Detect which cell encompasses the target text, then output its (X, Y) center coordinate. 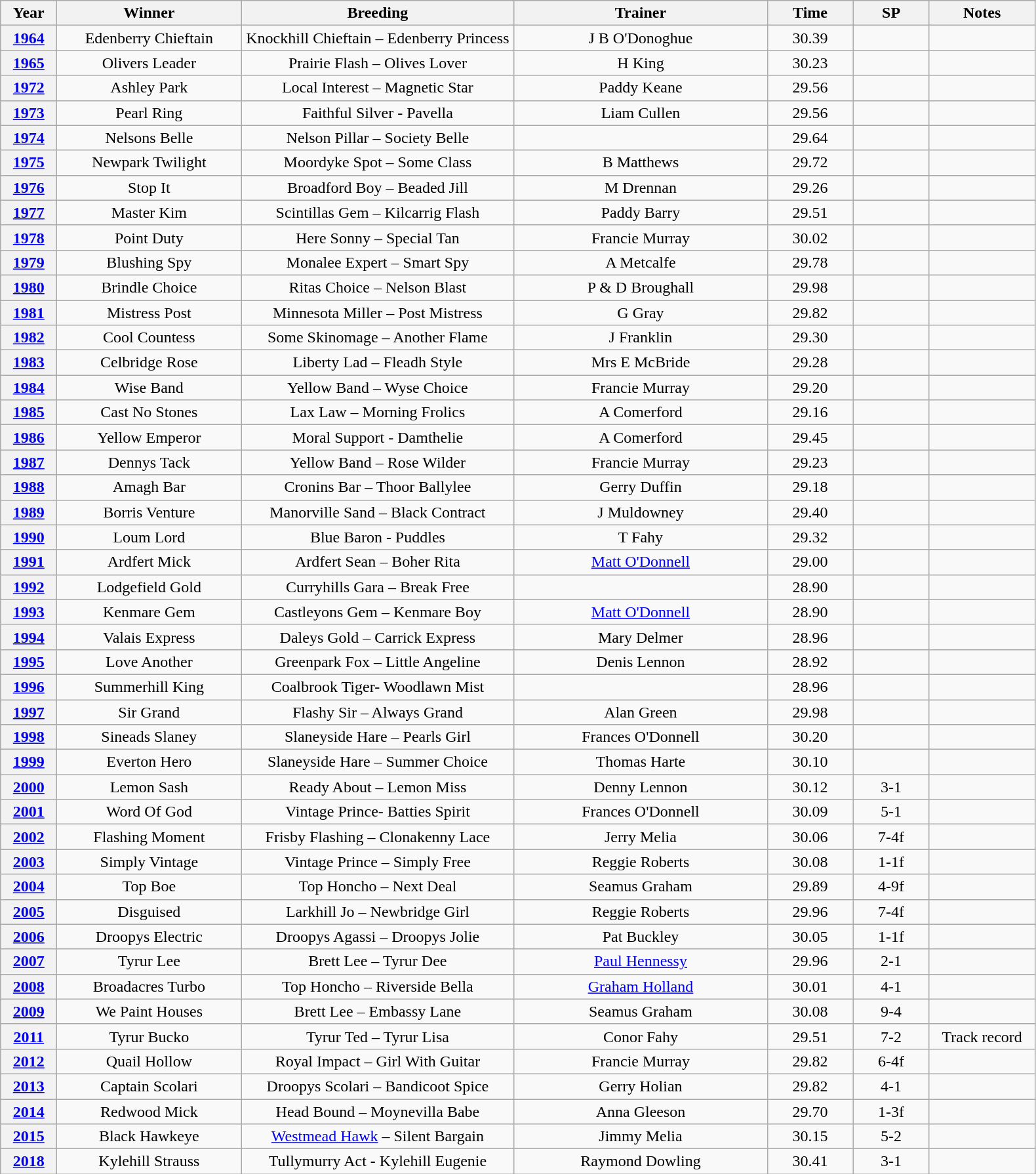
1964 (29, 38)
Ritas Choice – Nelson Blast (378, 287)
Denny Lennon (641, 787)
Tyrur Ted – Tyrur Lisa (378, 1036)
1975 (29, 163)
1981 (29, 313)
Time (810, 13)
29.64 (810, 138)
2012 (29, 1061)
Brindle Choice (149, 287)
30.10 (810, 762)
M Drennan (641, 188)
28.92 (810, 662)
Jerry Melia (641, 837)
Amagh Bar (149, 487)
1979 (29, 262)
1997 (29, 712)
29.78 (810, 262)
2004 (29, 887)
Blue Baron - Puddles (378, 537)
Paddy Keane (641, 88)
30.02 (810, 237)
Ardfert Sean – Boher Rita (378, 562)
29.26 (810, 188)
Disguised (149, 912)
Liberty Lad – Fleadh Style (378, 363)
1977 (29, 213)
Kylehill Strauss (149, 1162)
Ready About – Lemon Miss (378, 787)
Anna Gleeson (641, 1112)
Brett Lee – Tyrur Dee (378, 961)
Yellow Emperor (149, 437)
29.32 (810, 537)
Alan Green (641, 712)
Liam Cullen (641, 113)
1973 (29, 113)
Daleys Gold – Carrick Express (378, 637)
2011 (29, 1036)
Simply Vintage (149, 862)
J Franklin (641, 338)
Track record (982, 1036)
Droopys Electric (149, 937)
2013 (29, 1086)
Breeding (378, 13)
Westmead Hawk – Silent Bargain (378, 1137)
Knockhill Chieftain – Edenberry Princess (378, 38)
Blushing Spy (149, 262)
Yellow Band – Wyse Choice (378, 388)
Raymond Dowling (641, 1162)
Royal Impact – Girl With Guitar (378, 1061)
5-1 (891, 812)
T Fahy (641, 537)
29.18 (810, 487)
Sir Grand (149, 712)
Trainer (641, 13)
7-2 (891, 1036)
Pearl Ring (149, 113)
Olivers Leader (149, 63)
1988 (29, 487)
Quail Hollow (149, 1061)
Vintage Prince- Batties Spirit (378, 812)
Frisby Flashing – Clonakenny Lace (378, 837)
We Paint Houses (149, 1011)
Minnesota Miller – Post Mistress (378, 313)
Flashing Moment (149, 837)
B Matthews (641, 163)
1976 (29, 188)
1998 (29, 737)
Word Of God (149, 812)
2006 (29, 937)
Top Boe (149, 887)
Conor Fahy (641, 1036)
Top Honcho – Riverside Bella (378, 986)
2003 (29, 862)
Paul Hennessy (641, 961)
Newpark Twilight (149, 163)
Prairie Flash – Olives Lover (378, 63)
30.20 (810, 737)
30.41 (810, 1162)
Local Interest – Magnetic Star (378, 88)
1986 (29, 437)
1991 (29, 562)
Celbridge Rose (149, 363)
Everton Hero (149, 762)
Tullymurry Act - Kylehill Eugenie (378, 1162)
Paddy Barry (641, 213)
Lodgefield Gold (149, 587)
Scintillas Gem – Kilcarrig Flash (378, 213)
Flashy Sir – Always Grand (378, 712)
4-9f (891, 887)
30.39 (810, 38)
1965 (29, 63)
2014 (29, 1112)
Droopys Scolari – Bandicoot Spice (378, 1086)
30.01 (810, 986)
Mary Delmer (641, 637)
Jimmy Melia (641, 1137)
Valais Express (149, 637)
1-3f (891, 1112)
Curryhills Gara – Break Free (378, 587)
Slaneyside Hare – Summer Choice (378, 762)
Brett Lee – Embassy Lane (378, 1011)
Vintage Prince – Simply Free (378, 862)
Here Sonny – Special Tan (378, 237)
2008 (29, 986)
2005 (29, 912)
1996 (29, 687)
SP (891, 13)
1984 (29, 388)
Manorville Sand – Black Contract (378, 512)
29.00 (810, 562)
J B O'Donoghue (641, 38)
Dennys Tack (149, 462)
1983 (29, 363)
Sineads Slaney (149, 737)
Wise Band (149, 388)
30.23 (810, 63)
Black Hawkeye (149, 1137)
2000 (29, 787)
G Gray (641, 313)
H King (641, 63)
30.09 (810, 812)
Head Bound – Moynevilla Babe (378, 1112)
Tyrur Bucko (149, 1036)
Droopys Agassi – Droopys Jolie (378, 937)
2018 (29, 1162)
Nelsons Belle (149, 138)
2-1 (891, 961)
Castleyons Gem – Kenmare Boy (378, 612)
29.40 (810, 512)
Cool Countess (149, 338)
Slaneyside Hare – Pearls Girl (378, 737)
Summerhill King (149, 687)
1987 (29, 462)
6-4f (891, 1061)
Master Kim (149, 213)
Coalbrook Tiger- Woodlawn Mist (378, 687)
Notes (982, 13)
Winner (149, 13)
Gerry Holian (641, 1086)
Ardfert Mick (149, 562)
Edenberry Chieftain (149, 38)
Larkhill Jo – Newbridge Girl (378, 912)
30.12 (810, 787)
1978 (29, 237)
2015 (29, 1137)
Monalee Expert – Smart Spy (378, 262)
29.72 (810, 163)
Denis Lennon (641, 662)
Gerry Duffin (641, 487)
1974 (29, 138)
Kenmare Gem (149, 612)
Loum Lord (149, 537)
2002 (29, 837)
Moordyke Spot – Some Class (378, 163)
Captain Scolari (149, 1086)
Pat Buckley (641, 937)
Moral Support - Damthelie (378, 437)
Broadacres Turbo (149, 986)
Year (29, 13)
Tyrur Lee (149, 961)
1989 (29, 512)
29.70 (810, 1112)
Top Honcho – Next Deal (378, 887)
Mistress Post (149, 313)
30.05 (810, 937)
Ashley Park (149, 88)
1985 (29, 413)
Lax Law – Morning Frolics (378, 413)
Mrs E McBride (641, 363)
Broadford Boy – Beaded Jill (378, 188)
Yellow Band – Rose Wilder (378, 462)
Point Duty (149, 237)
P & D Broughall (641, 287)
1980 (29, 287)
Stop It (149, 188)
1972 (29, 88)
Redwood Mick (149, 1112)
9-4 (891, 1011)
Cast No Stones (149, 413)
1992 (29, 587)
Thomas Harte (641, 762)
2009 (29, 1011)
1993 (29, 612)
Love Another (149, 662)
29.89 (810, 887)
A Metcalfe (641, 262)
Some Skinomage – Another Flame (378, 338)
29.16 (810, 413)
29.20 (810, 388)
Nelson Pillar – Society Belle (378, 138)
29.30 (810, 338)
Faithful Silver - Pavella (378, 113)
30.15 (810, 1137)
5-2 (891, 1137)
Borris Venture (149, 512)
30.06 (810, 837)
2007 (29, 961)
1994 (29, 637)
1982 (29, 338)
29.45 (810, 437)
2001 (29, 812)
1999 (29, 762)
1990 (29, 537)
1995 (29, 662)
29.28 (810, 363)
Graham Holland (641, 986)
29.23 (810, 462)
Cronins Bar – Thoor Ballylee (378, 487)
J Muldowney (641, 512)
Greenpark Fox – Little Angeline (378, 662)
Lemon Sash (149, 787)
